Identify which cell holds the provided text, then report its (x, y) central coordinate. 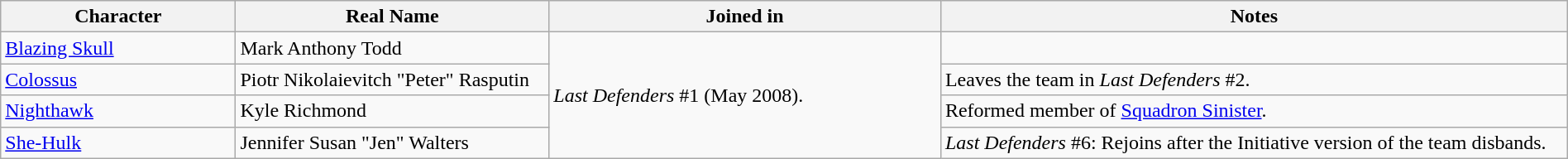
Nighthawk (118, 111)
Last Defenders #6: Rejoins after the Initiative version of the team disbands. (1254, 142)
Notes (1254, 17)
Real Name (392, 17)
Colossus (118, 79)
Piotr Nikolaievitch "Peter" Rasputin (392, 79)
Blazing Skull (118, 48)
She-Hulk (118, 142)
Kyle Richmond (392, 111)
Mark Anthony Todd (392, 48)
Last Defenders #1 (May 2008). (745, 95)
Jennifer Susan "Jen" Walters (392, 142)
Character (118, 17)
Joined in (745, 17)
Leaves the team in Last Defenders #2. (1254, 79)
Reformed member of Squadron Sinister. (1254, 111)
